Scan for the cell matching the given text and deliver its [X, Y] coordinate at center. 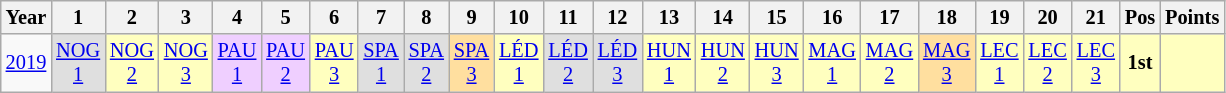
HUN1 [669, 63]
MAG3 [946, 63]
NOG2 [132, 63]
2 [132, 17]
17 [890, 17]
NOG3 [186, 63]
6 [334, 17]
Points [1192, 17]
12 [618, 17]
SPA1 [380, 63]
19 [999, 17]
5 [286, 17]
Pos [1140, 17]
1st [1140, 63]
21 [1096, 17]
11 [568, 17]
PAU1 [238, 63]
15 [777, 17]
14 [723, 17]
HUN3 [777, 63]
4 [238, 17]
18 [946, 17]
9 [472, 17]
MAG1 [832, 63]
SPA2 [426, 63]
Year [26, 17]
LÉD3 [618, 63]
20 [1047, 17]
LEC3 [1096, 63]
10 [518, 17]
2019 [26, 63]
16 [832, 17]
MAG2 [890, 63]
7 [380, 17]
LÉD2 [568, 63]
LEC1 [999, 63]
NOG1 [78, 63]
SPA3 [472, 63]
13 [669, 17]
PAU3 [334, 63]
HUN2 [723, 63]
3 [186, 17]
LÉD1 [518, 63]
LEC2 [1047, 63]
8 [426, 17]
PAU2 [286, 63]
1 [78, 17]
